Identify which cell holds the provided text, then report its (x, y) central coordinate. 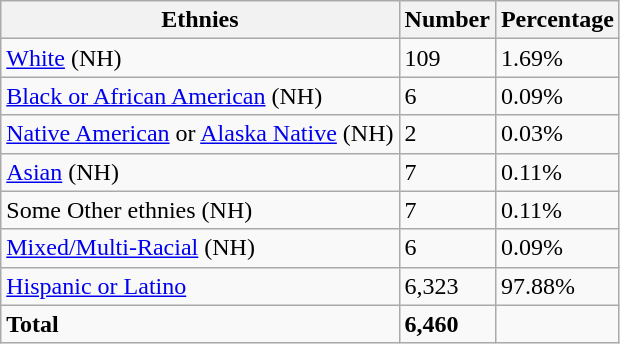
Hispanic or Latino (200, 286)
0.03% (557, 134)
2 (447, 134)
Native American or Alaska Native (NH) (200, 134)
Mixed/Multi-Racial (NH) (200, 248)
6,460 (447, 324)
1.69% (557, 58)
Percentage (557, 20)
6,323 (447, 286)
Number (447, 20)
97.88% (557, 286)
Some Other ethnies (NH) (200, 210)
Ethnies (200, 20)
White (NH) (200, 58)
Total (200, 324)
Black or African American (NH) (200, 96)
109 (447, 58)
Asian (NH) (200, 172)
